Search for the cell housing the specified text and yield its (X, Y) center coordinate. 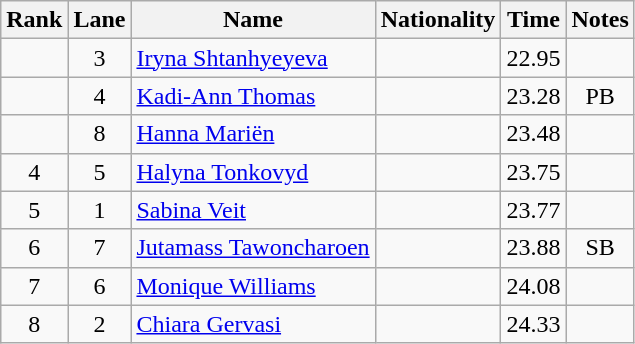
Chiara Gervasi (253, 324)
24.33 (534, 324)
1 (100, 210)
Sabina Veit (253, 210)
Notes (600, 20)
Time (534, 20)
Monique Williams (253, 286)
22.95 (534, 58)
Iryna Shtanhyeyeva (253, 58)
23.88 (534, 248)
Nationality (438, 20)
Kadi-Ann Thomas (253, 96)
23.77 (534, 210)
PB (600, 96)
SB (600, 248)
2 (100, 324)
Rank (34, 20)
23.75 (534, 172)
23.28 (534, 96)
Lane (100, 20)
24.08 (534, 286)
3 (100, 58)
Halyna Tonkovyd (253, 172)
Jutamass Tawoncharoen (253, 248)
Hanna Mariën (253, 134)
Name (253, 20)
23.48 (534, 134)
